Provide the (X, Y) coordinate of the cell's center where the given text is located.  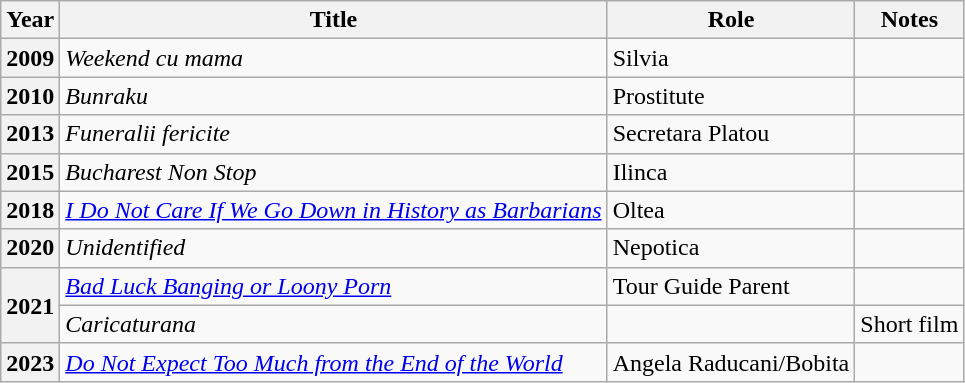
Short film (910, 324)
Bad Luck Banging or Loony Porn (334, 286)
2020 (30, 248)
Unidentified (334, 248)
Role (731, 20)
Do Not Expect Too Much from the End of the World (334, 362)
2009 (30, 58)
Nepotica (731, 248)
Notes (910, 20)
Bunraku (334, 96)
Angela Raducani/Bobita (731, 362)
Tour Guide Parent (731, 286)
Title (334, 20)
Ilinca (731, 172)
Prostitute (731, 96)
Year (30, 20)
I Do Not Care If We Go Down in History as Barbarians (334, 210)
Caricaturana (334, 324)
2018 (30, 210)
2021 (30, 305)
2013 (30, 134)
Weekend cu mama (334, 58)
Silvia (731, 58)
2023 (30, 362)
2015 (30, 172)
Oltea (731, 210)
2010 (30, 96)
Bucharest Non Stop (334, 172)
Funeralii fericite (334, 134)
Secretara Platou (731, 134)
